Output the (X, Y) coordinate of the center of the cell containing the given text.  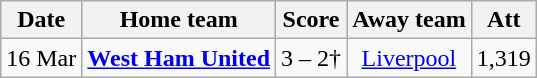
Liverpool (410, 58)
Away team (410, 20)
Date (42, 20)
3 – 2† (312, 58)
Att (504, 20)
16 Mar (42, 58)
1,319 (504, 58)
West Ham United (179, 58)
Score (312, 20)
Home team (179, 20)
